From the cell containing the given text, extract its center point as [x, y] coordinate. 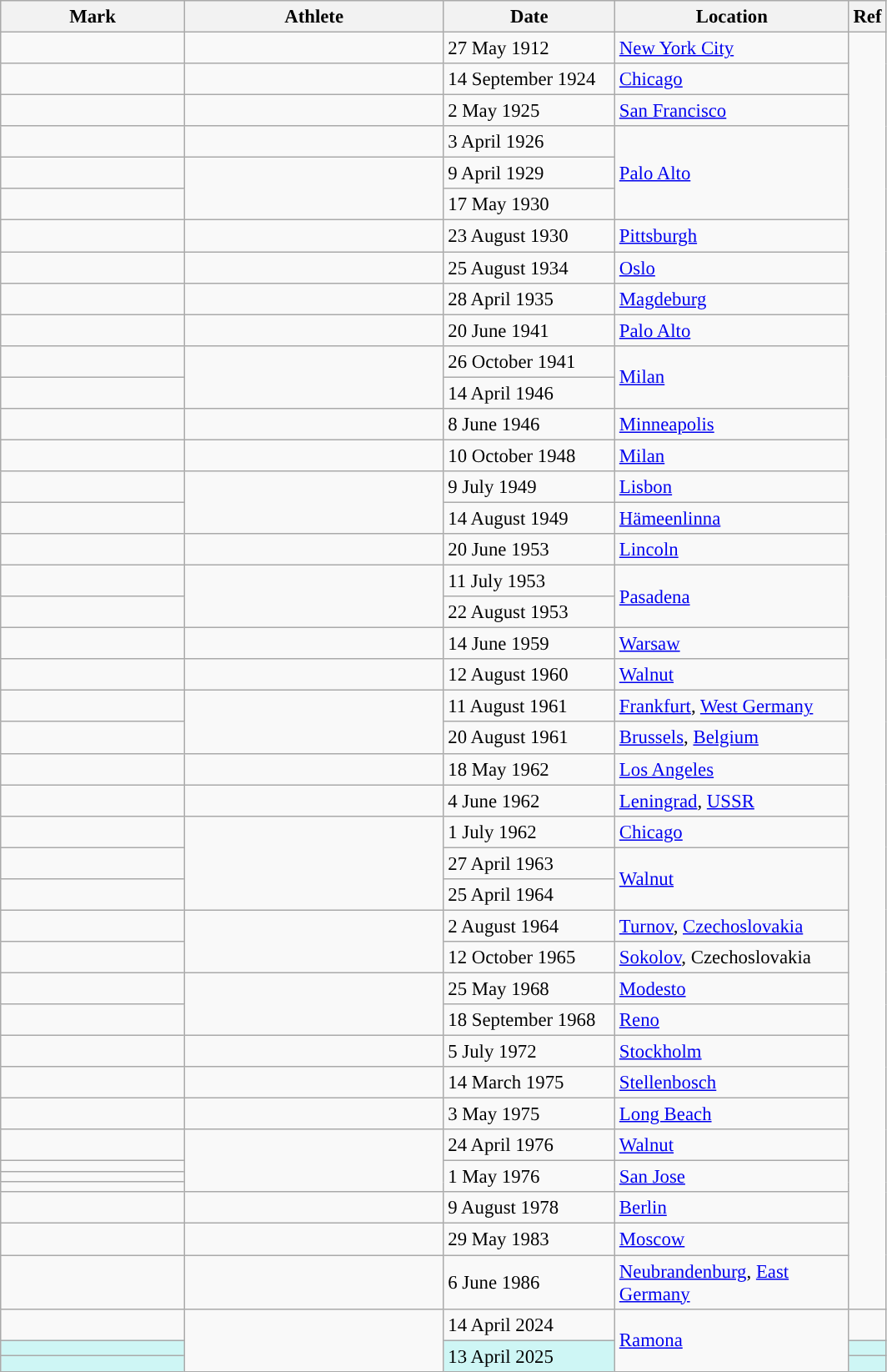
18 September 1968 [529, 1020]
New York City [732, 48]
2 August 1964 [529, 926]
11 August 1961 [529, 706]
20 August 1961 [529, 738]
10 October 1948 [529, 455]
4 June 1962 [529, 801]
11 July 1953 [529, 581]
Stockholm [732, 1052]
Turnov, Czechoslovakia [732, 926]
Date [529, 17]
17 May 1930 [529, 204]
Athlete [313, 17]
Neubrandenburg, East Germany [732, 1283]
14 August 1949 [529, 518]
Long Beach [732, 1114]
14 September 1924 [529, 79]
25 May 1968 [529, 988]
20 June 1941 [529, 330]
1 July 1962 [529, 832]
Minneapolis [732, 425]
Los Angeles [732, 769]
6 June 1986 [529, 1283]
26 October 1941 [529, 361]
14 June 1959 [529, 644]
12 August 1960 [529, 675]
Berlin [732, 1209]
Pittsburgh [732, 236]
14 April 2024 [529, 1324]
18 May 1962 [529, 769]
13 April 2025 [529, 1356]
9 August 1978 [529, 1209]
14 April 1946 [529, 393]
8 June 1946 [529, 425]
Oslo [732, 268]
9 April 1929 [529, 173]
25 April 1964 [529, 895]
Warsaw [732, 644]
2 May 1925 [529, 111]
23 August 1930 [529, 236]
25 August 1934 [529, 268]
San Francisco [732, 111]
Frankfurt, West Germany [732, 706]
1 May 1976 [529, 1177]
Hämeenlinna [732, 518]
3 May 1975 [529, 1114]
Mark [93, 17]
29 May 1983 [529, 1239]
Moscow [732, 1239]
27 May 1912 [529, 48]
12 October 1965 [529, 957]
20 June 1953 [529, 550]
Brussels, Belgium [732, 738]
Sokolov, Czechoslovakia [732, 957]
5 July 1972 [529, 1052]
Pasadena [732, 597]
Lisbon [732, 487]
Stellenbosch [732, 1083]
San Jose [732, 1177]
3 April 1926 [529, 142]
Ref [867, 17]
14 March 1975 [529, 1083]
Magdeburg [732, 299]
Ramona [732, 1339]
Reno [732, 1020]
Leningrad, USSR [732, 801]
Lincoln [732, 550]
28 April 1935 [529, 299]
9 July 1949 [529, 487]
Location [732, 17]
27 April 1963 [529, 863]
24 April 1976 [529, 1145]
Modesto [732, 988]
22 August 1953 [529, 612]
